Identify which cell holds the provided text, then report its [x, y] central coordinate. 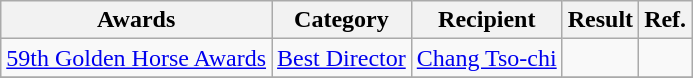
Recipient [486, 20]
Result [600, 20]
59th Golden Horse Awards [136, 58]
Best Director [342, 58]
Category [342, 20]
Chang Tso-chi [486, 58]
Awards [136, 20]
Ref. [666, 20]
